From the cell containing the given text, extract its center point as (x, y) coordinate. 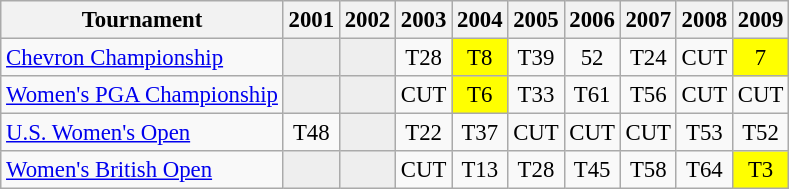
T37 (480, 133)
T24 (648, 58)
T3 (760, 170)
T53 (704, 133)
2003 (424, 20)
2006 (592, 20)
2002 (367, 20)
7 (760, 58)
2009 (760, 20)
Tournament (142, 20)
2004 (480, 20)
52 (592, 58)
Women's PGA Championship (142, 95)
T6 (480, 95)
T45 (592, 170)
Women's British Open (142, 170)
T64 (704, 170)
T56 (648, 95)
T58 (648, 170)
U.S. Women's Open (142, 133)
T22 (424, 133)
T33 (536, 95)
2007 (648, 20)
T8 (480, 58)
Chevron Championship (142, 58)
T13 (480, 170)
2005 (536, 20)
T39 (536, 58)
2001 (311, 20)
T52 (760, 133)
T61 (592, 95)
T48 (311, 133)
2008 (704, 20)
